Return (x, y) of the center of cell containing provided text 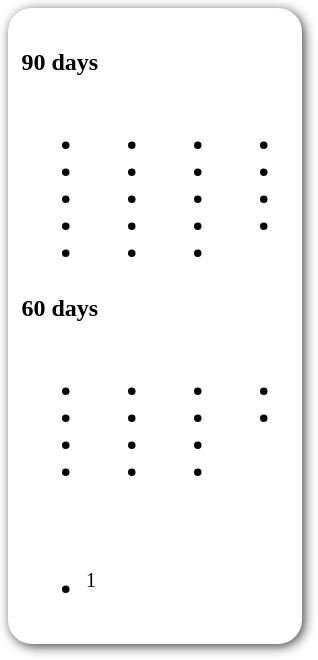
90 days 60 days 1 (155, 326)
1 (60, 572)
